Search for the cell housing the specified text and yield its [X, Y] center coordinate. 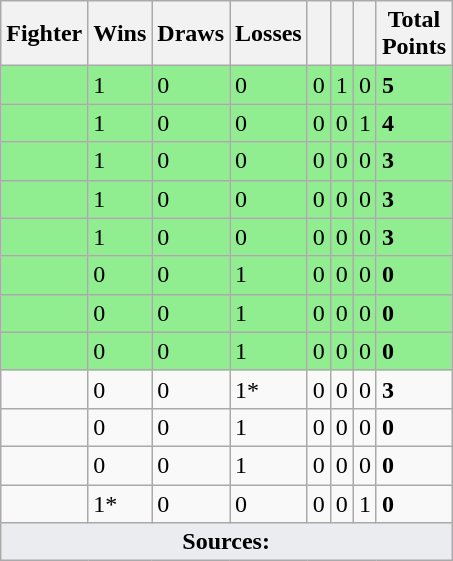
5 [414, 85]
Draws [191, 34]
4 [414, 123]
Total Points [414, 34]
Wins [120, 34]
Losses [269, 34]
Fighter [44, 34]
Sources: [226, 542]
